Detect which cell encompasses the target text, then output its (X, Y) center coordinate. 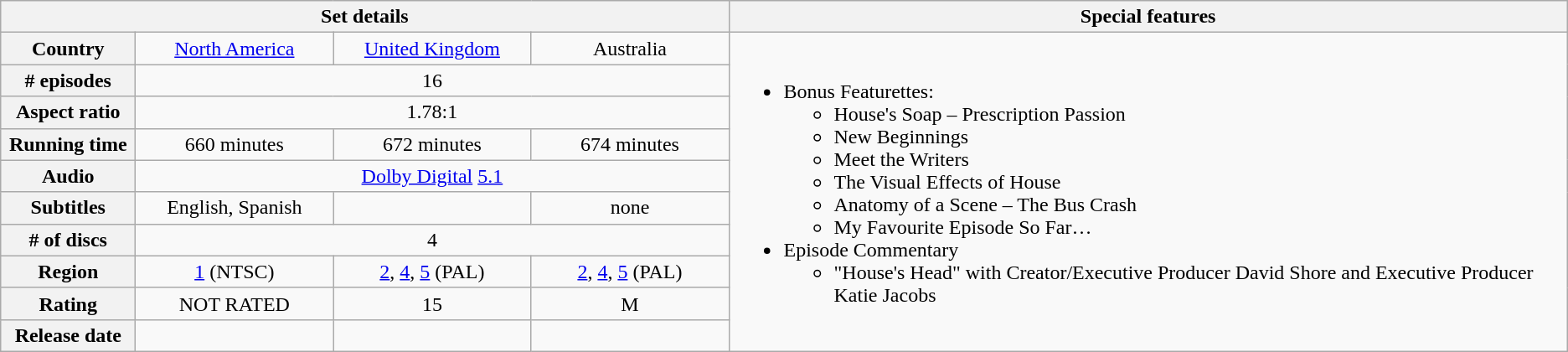
Subtitles (69, 208)
none (630, 208)
Audio (69, 176)
Set details (365, 17)
674 minutes (630, 144)
16 (432, 80)
15 (432, 303)
1 (NTSC) (235, 272)
Region (69, 272)
660 minutes (235, 144)
Dolby Digital 5.1 (432, 176)
English, Spanish (235, 208)
Rating (69, 303)
Special features (1148, 17)
# episodes (69, 80)
NOT RATED (235, 303)
North America (235, 49)
1.78:1 (432, 112)
United Kingdom (432, 49)
672 minutes (432, 144)
Release date (69, 335)
Country (69, 49)
M (630, 303)
Running time (69, 144)
Aspect ratio (69, 112)
4 (432, 240)
Australia (630, 49)
# of discs (69, 240)
